Determine the (x, y) coordinate at the center of the cell enclosing the given text.  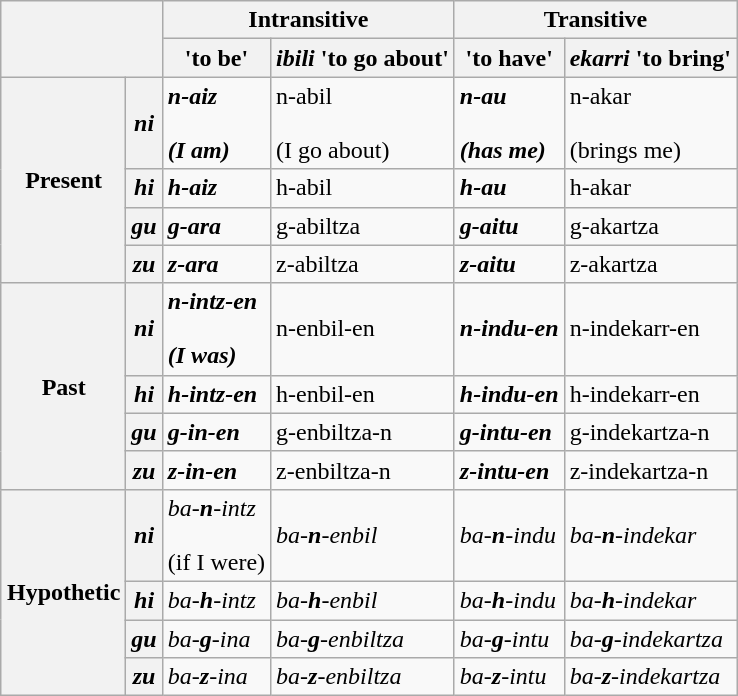
ekarri 'to bring' (650, 58)
z-abiltza (363, 264)
n-enbil-en (363, 329)
'to have' (509, 58)
g-ara (216, 226)
Intransitive (308, 20)
ibili 'to go about' (363, 58)
Transitive (595, 20)
h-intz-en (216, 394)
z-enbiltza-n (363, 470)
n-indekarr-en (650, 329)
z-in-en (216, 470)
ba-g-indekartza (650, 639)
ba-z-intu (509, 677)
h-enbil-en (363, 394)
n-akar(brings me) (650, 123)
n-abil(I go about) (363, 123)
n-aiz(I am) (216, 123)
h-abil (363, 188)
'to be' (216, 58)
ba-n-intz(if I were) (216, 535)
ba-n-indu (509, 535)
z-aitu (509, 264)
h-akar (650, 188)
ba-n-indekar (650, 535)
g-in-en (216, 432)
z-ara (216, 264)
Present (63, 180)
ba-h-intz (216, 600)
Hypothetic (63, 592)
ba-h-enbil (363, 600)
g-indekartza-n (650, 432)
ba-g-intu (509, 639)
g-intu-en (509, 432)
g-aitu (509, 226)
h-indu-en (509, 394)
g-abiltza (363, 226)
Past (63, 386)
h-au (509, 188)
ba-g-ina (216, 639)
z-intu-en (509, 470)
ba-h-indu (509, 600)
ba-z-indekartza (650, 677)
h-aiz (216, 188)
ba-h-indekar (650, 600)
ba-z-ina (216, 677)
n-intz-en(I was) (216, 329)
z-indekartza-n (650, 470)
g-enbiltza-n (363, 432)
ba-n-enbil (363, 535)
n-au(has me) (509, 123)
n-indu-en (509, 329)
h-indekarr-en (650, 394)
z-akartza (650, 264)
ba-g-enbiltza (363, 639)
g-akartza (650, 226)
ba-z-enbiltza (363, 677)
